Determine the [X, Y] coordinate at the center of the cell enclosing the given text.  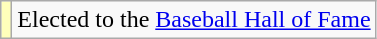
Elected to the Baseball Hall of Fame [194, 20]
